Locate the cell with the specified text and output its [x, y] center coordinate. 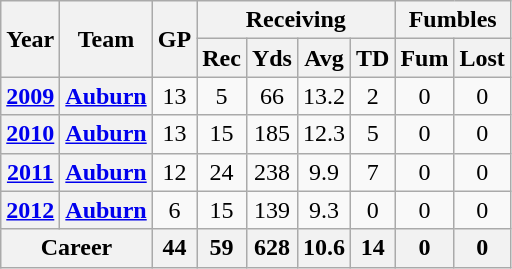
GP [174, 39]
2010 [30, 134]
9.3 [324, 210]
24 [222, 172]
Team [106, 39]
139 [272, 210]
Year [30, 39]
628 [272, 248]
6 [174, 210]
44 [174, 248]
9.9 [324, 172]
10.6 [324, 248]
2 [373, 96]
7 [373, 172]
Fum [424, 58]
2009 [30, 96]
59 [222, 248]
185 [272, 134]
238 [272, 172]
TD [373, 58]
Fumbles [452, 20]
2011 [30, 172]
13.2 [324, 96]
Lost [482, 58]
Yds [272, 58]
2012 [30, 210]
Rec [222, 58]
Career [77, 248]
12 [174, 172]
Receiving [296, 20]
Avg [324, 58]
66 [272, 96]
12.3 [324, 134]
14 [373, 248]
